Provide the (X, Y) coordinate of the cell's center where the given text is located.  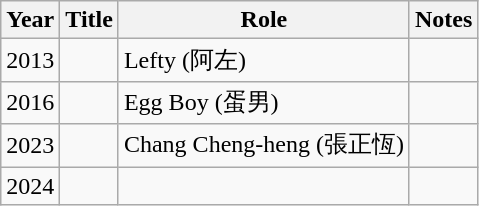
Year (30, 20)
Role (264, 20)
2023 (30, 146)
Chang Cheng-heng (張正恆) (264, 146)
2013 (30, 60)
2024 (30, 185)
Lefty (阿左) (264, 60)
2016 (30, 102)
Notes (443, 20)
Egg Boy (蛋男) (264, 102)
Title (90, 20)
